Locate the cell with the specified text and output its (x, y) center coordinate. 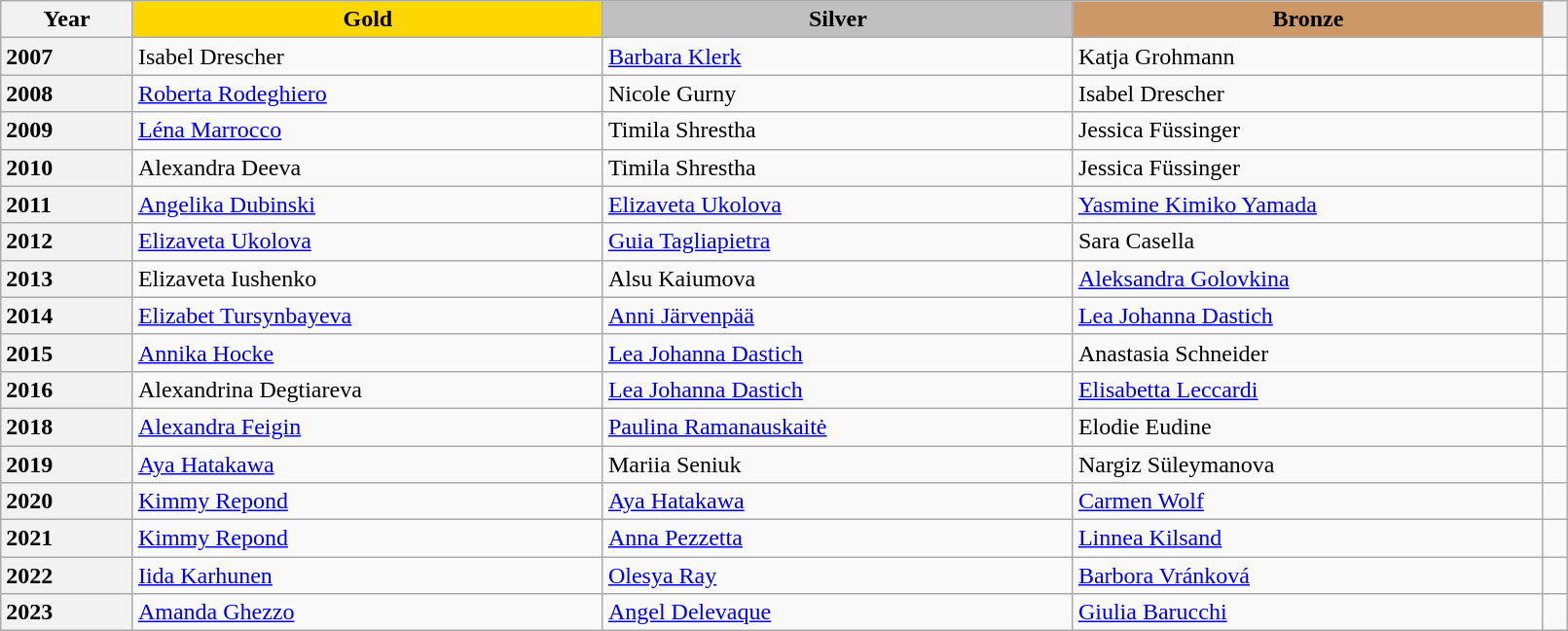
2019 (67, 464)
Annika Hocke (368, 353)
Iida Karhunen (368, 575)
Katja Grohmann (1308, 56)
Nargiz Süleymanova (1308, 464)
Silver (837, 19)
Angel Delevaque (837, 612)
Anastasia Schneider (1308, 353)
Roberta Rodeghiero (368, 93)
Barbara Klerk (837, 56)
Nicole Gurny (837, 93)
Gold (368, 19)
Alexandrina Degtiareva (368, 390)
Alexandra Deeva (368, 167)
Year (67, 19)
Carmen Wolf (1308, 501)
Olesya Ray (837, 575)
Linnea Kilsand (1308, 538)
2007 (67, 56)
Bronze (1308, 19)
Mariia Seniuk (837, 464)
2010 (67, 167)
Sara Casella (1308, 241)
2020 (67, 501)
2015 (67, 353)
Elodie Eudine (1308, 427)
2018 (67, 427)
Giulia Barucchi (1308, 612)
2014 (67, 315)
Yasmine Kimiko Yamada (1308, 204)
Alexandra Feigin (368, 427)
Aleksandra Golovkina (1308, 278)
2013 (67, 278)
Elizaveta Iushenko (368, 278)
Elizabet Tursynbayeva (368, 315)
Barbora Vránková (1308, 575)
Elisabetta Leccardi (1308, 390)
2012 (67, 241)
2023 (67, 612)
Paulina Ramanauskaitė (837, 427)
Anna Pezzetta (837, 538)
Amanda Ghezzo (368, 612)
Alsu Kaiumova (837, 278)
Léna Marrocco (368, 130)
Angelika Dubinski (368, 204)
2022 (67, 575)
2011 (67, 204)
2021 (67, 538)
2009 (67, 130)
Guia Tagliapietra (837, 241)
Anni Järvenpää (837, 315)
2008 (67, 93)
2016 (67, 390)
